Return [X, Y] of the center of cell containing provided text 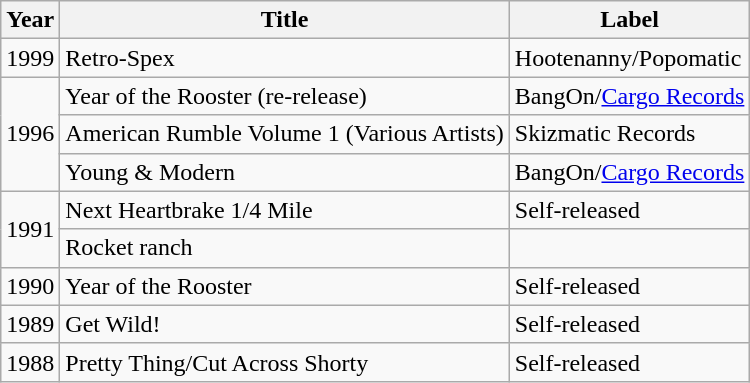
Young & Modern [284, 172]
1996 [30, 134]
Rocket ranch [284, 248]
1999 [30, 58]
Year of the Rooster [284, 286]
Year of the Rooster (re-release) [284, 96]
Title [284, 20]
Year [30, 20]
1991 [30, 229]
1989 [30, 324]
Get Wild! [284, 324]
Retro-Spex [284, 58]
Next Heartbrake 1/4 Mile [284, 210]
1988 [30, 362]
Skizmatic Records [630, 134]
Label [630, 20]
Pretty Thing/Cut Across Shorty [284, 362]
1990 [30, 286]
Hootenanny/Popomatic [630, 58]
American Rumble Volume 1 (Various Artists) [284, 134]
